Detect which cell encompasses the target text, then output its (x, y) center coordinate. 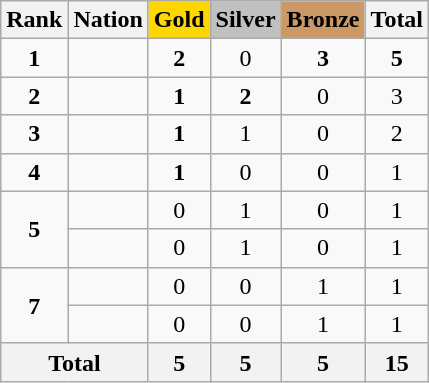
Gold (179, 20)
Bronze (323, 20)
Rank (34, 20)
15 (397, 362)
Nation (108, 20)
7 (34, 305)
Silver (246, 20)
4 (34, 172)
